Locate the cell with the specified text and output its (x, y) center coordinate. 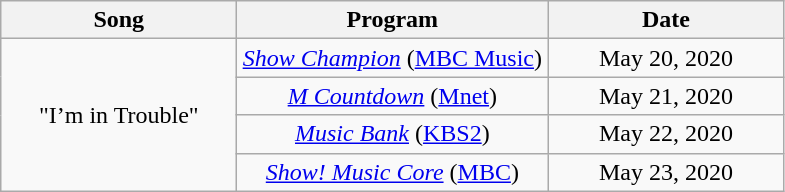
Date (666, 20)
"I’m in Trouble" (119, 115)
May 21, 2020 (666, 96)
Show! Music Core (MBC) (392, 172)
M Countdown (Mnet) (392, 96)
May 22, 2020 (666, 134)
May 20, 2020 (666, 58)
May 23, 2020 (666, 172)
Show Champion (MBC Music) (392, 58)
Program (392, 20)
Song (119, 20)
Music Bank (KBS2) (392, 134)
